Detect which cell encompasses the target text, then output its (X, Y) center coordinate. 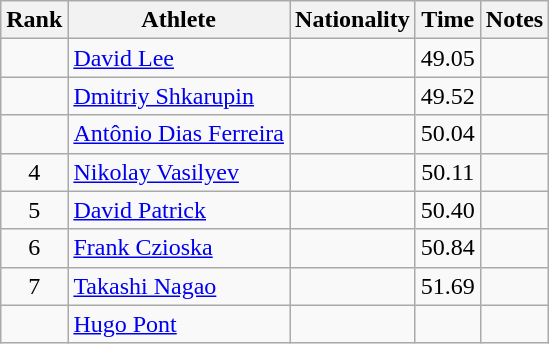
David Lee (179, 58)
Takashi Nagao (179, 286)
50.84 (448, 248)
Frank Czioska (179, 248)
51.69 (448, 286)
7 (34, 286)
4 (34, 172)
David Patrick (179, 210)
49.05 (448, 58)
Rank (34, 20)
Antônio Dias Ferreira (179, 134)
Hugo Pont (179, 324)
Time (448, 20)
Dmitriy Shkarupin (179, 96)
50.11 (448, 172)
5 (34, 210)
Notes (514, 20)
49.52 (448, 96)
Athlete (179, 20)
Nikolay Vasilyev (179, 172)
6 (34, 248)
50.04 (448, 134)
Nationality (353, 20)
50.40 (448, 210)
